Locate the cell with the specified text and output its [x, y] center coordinate. 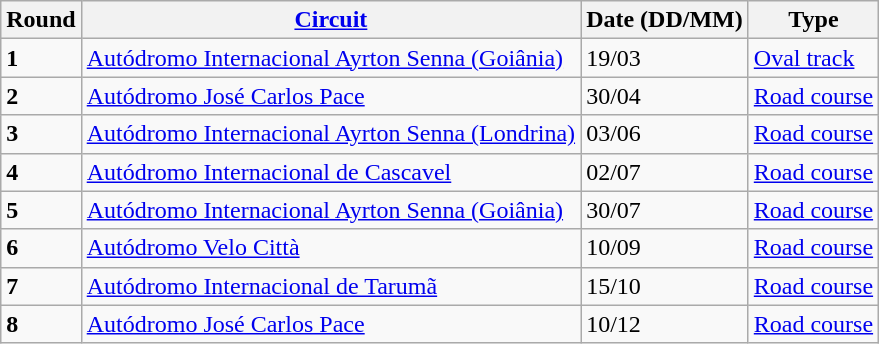
02/07 [665, 172]
3 [41, 134]
30/07 [665, 210]
1 [41, 58]
Autódromo Internacional de Cascavel [330, 172]
30/04 [665, 96]
7 [41, 286]
Date (DD/MM) [665, 20]
Type [813, 20]
6 [41, 248]
Autódromo Internacional Ayrton Senna (Londrina) [330, 134]
03/06 [665, 134]
Autódromo Internacional de Tarumã [330, 286]
Autódromo Velo Città [330, 248]
5 [41, 210]
Circuit [330, 20]
10/12 [665, 324]
19/03 [665, 58]
4 [41, 172]
8 [41, 324]
15/10 [665, 286]
10/09 [665, 248]
Round [41, 20]
Oval track [813, 58]
2 [41, 96]
